Pinpoint the cell where the given text exists, returning its (x, y) midpoint coordinate. 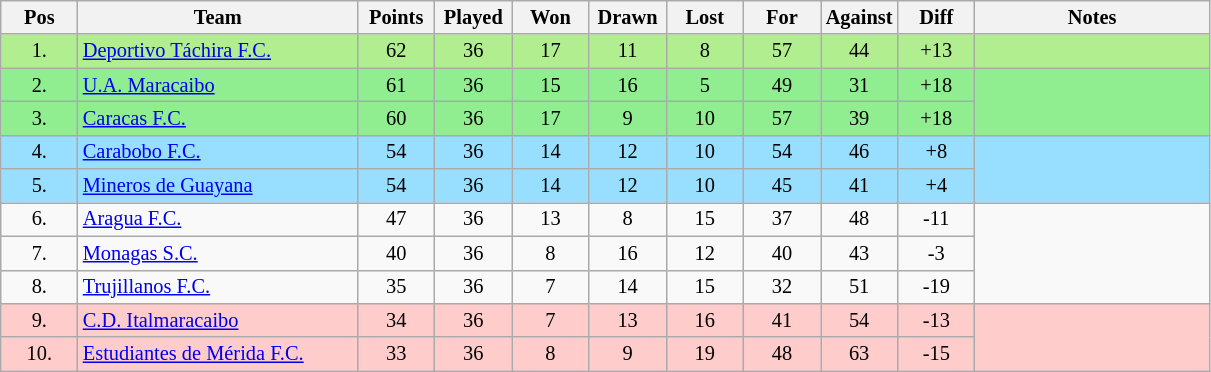
C.D. Italmaracaibo (218, 320)
-15 (936, 354)
31 (858, 85)
34 (396, 320)
43 (858, 253)
Played (474, 17)
Pos (40, 17)
Mineros de Guayana (218, 186)
+13 (936, 51)
Trujillanos F.C. (218, 287)
U.A. Maracaibo (218, 85)
-11 (936, 219)
6. (40, 219)
-3 (936, 253)
Diff (936, 17)
35 (396, 287)
10. (40, 354)
61 (396, 85)
62 (396, 51)
Lost (704, 17)
Estudiantes de Mérida F.C. (218, 354)
3. (40, 118)
2. (40, 85)
63 (858, 354)
+8 (936, 152)
60 (396, 118)
7. (40, 253)
4. (40, 152)
-19 (936, 287)
47 (396, 219)
8. (40, 287)
Deportivo Táchira F.C. (218, 51)
Monagas S.C. (218, 253)
Won (550, 17)
Caracas F.C. (218, 118)
44 (858, 51)
Against (858, 17)
39 (858, 118)
-13 (936, 320)
1. (40, 51)
+4 (936, 186)
Team (218, 17)
For (782, 17)
37 (782, 219)
46 (858, 152)
51 (858, 287)
Aragua F.C. (218, 219)
33 (396, 354)
5 (704, 85)
Drawn (628, 17)
32 (782, 287)
45 (782, 186)
Points (396, 17)
5. (40, 186)
Notes (1092, 17)
Carabobo F.C. (218, 152)
11 (628, 51)
9. (40, 320)
49 (782, 85)
19 (704, 354)
